Return (x, y) of the center of cell containing provided text 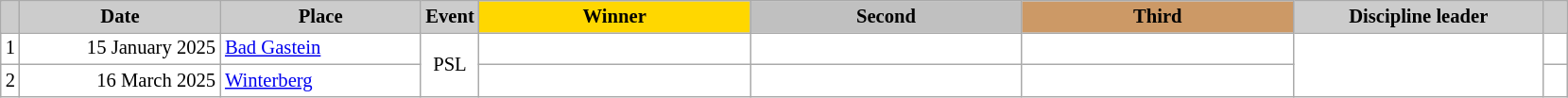
Winner (614, 16)
1 (10, 48)
Event (450, 16)
Third (1157, 16)
Second (887, 16)
Discipline leader (1418, 16)
PSL (450, 64)
Place (320, 16)
Winterberg (320, 80)
Date (120, 16)
2 (10, 80)
15 January 2025 (120, 48)
Bad Gastein (320, 48)
16 March 2025 (120, 80)
